Provide the (X, Y) coordinate of the cell's center where the given text is located.  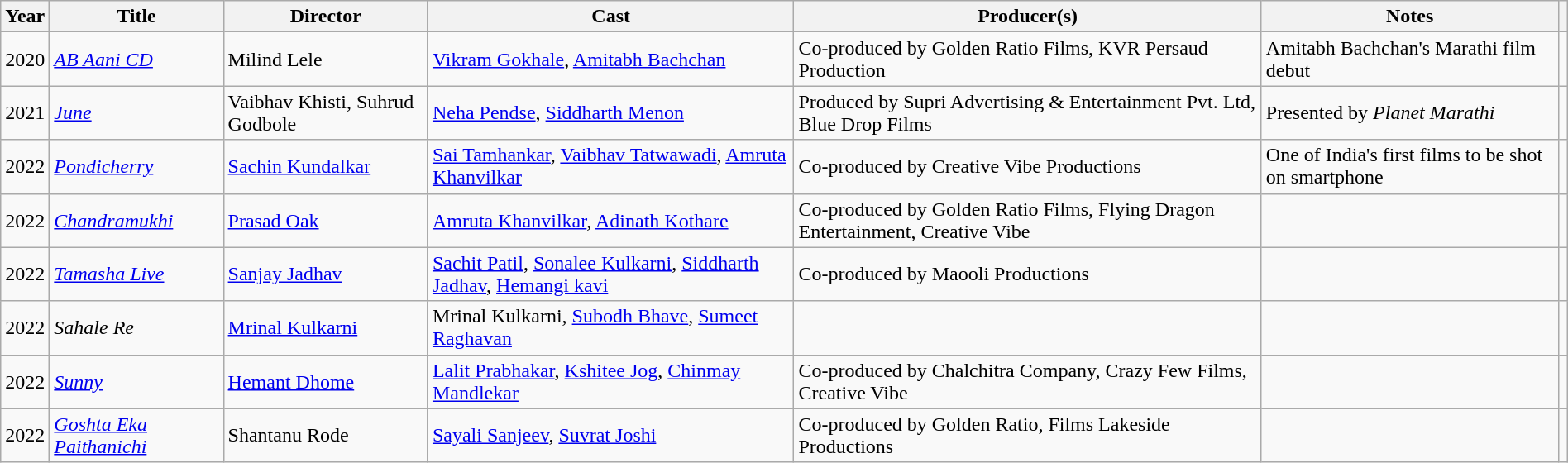
2021 (25, 112)
Cast (610, 17)
Sayali Sanjeev, Suvrat Joshi (610, 435)
Year (25, 17)
Co-produced by Golden Ratio Films, KVR Persaud Production (1027, 60)
Neha Pendse, Siddharth Menon (610, 112)
Vaibhav Khisti, Suhrud Godbole (326, 112)
Pondicherry (136, 167)
Co-produced by Golden Ratio, Films Lakeside Productions (1027, 435)
Producer(s) (1027, 17)
Director (326, 17)
Sachit Patil, Sonalee Kulkarni, Siddharth Jadhav, Hemangi kavi (610, 274)
Chandramukhi (136, 220)
June (136, 112)
Co-produced by Chalchitra Company, Crazy Few Films, Creative Vibe (1027, 382)
Sahale Re (136, 327)
AB Aani CD (136, 60)
Presented by Planet Marathi (1409, 112)
Amruta Khanvilkar, Adinath Kothare (610, 220)
Co-produced by Creative Vibe Productions (1027, 167)
Sai Tamhankar, Vaibhav Tatwawadi, Amruta Khanvilkar (610, 167)
Lalit Prabhakar, Kshitee Jog, Chinmay Mandlekar (610, 382)
One of India's first films to be shot on smartphone (1409, 167)
Co-produced by Golden Ratio Films, Flying Dragon Entertainment, Creative Vibe (1027, 220)
Vikram Gokhale, Amitabh Bachchan (610, 60)
Produced by Supri Advertising & Entertainment Pvt. Ltd, Blue Drop Films (1027, 112)
Co-produced by Maooli Productions (1027, 274)
Sachin Kundalkar (326, 167)
Sanjay Jadhav (326, 274)
Hemant Dhome (326, 382)
Goshta Eka Paithanichi (136, 435)
Shantanu Rode (326, 435)
Title (136, 17)
Sunny (136, 382)
2020 (25, 60)
Milind Lele (326, 60)
Prasad Oak (326, 220)
Tamasha Live (136, 274)
Mrinal Kulkarni (326, 327)
Notes (1409, 17)
Amitabh Bachchan's Marathi film debut (1409, 60)
Mrinal Kulkarni, Subodh Bhave, Sumeet Raghavan (610, 327)
